For the text-containing cell, return its midpoint in [x, y] coordinate format. 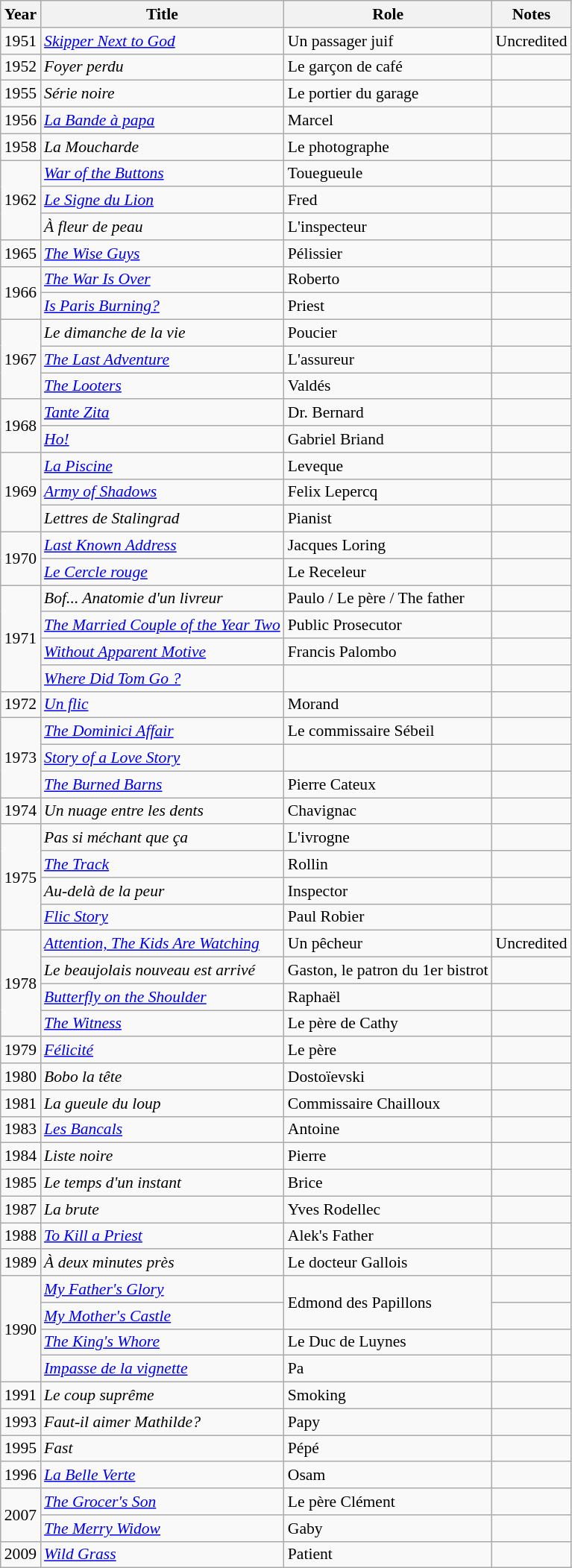
La Piscine [163, 466]
1966 [21, 292]
1955 [21, 94]
Flic Story [163, 917]
Le Cercle rouge [163, 572]
Rollin [388, 864]
Butterfly on the Shoulder [163, 997]
Bobo la tête [163, 1077]
Where Did Tom Go ? [163, 678]
1965 [21, 254]
1980 [21, 1077]
Les Bancals [163, 1130]
2009 [21, 1555]
1958 [21, 147]
À fleur de peau [163, 227]
Leveque [388, 466]
1978 [21, 983]
The Burned Barns [163, 784]
L'assureur [388, 359]
Dostoïevski [388, 1077]
1951 [21, 41]
L'ivrogne [388, 838]
Le père Clément [388, 1502]
Raphaël [388, 997]
Le père de Cathy [388, 1024]
1983 [21, 1130]
Pépé [388, 1449]
Ho! [163, 439]
Gaston, le patron du 1er bistrot [388, 971]
1970 [21, 559]
The King's Whore [163, 1342]
The Looters [163, 386]
Role [388, 14]
Un flic [163, 705]
Priest [388, 306]
L'inspecteur [388, 227]
Le portier du garage [388, 94]
Fred [388, 201]
Without Apparent Motive [163, 652]
Morand [388, 705]
1981 [21, 1103]
1979 [21, 1051]
Pianist [388, 519]
Marcel [388, 121]
La Moucharde [163, 147]
Série noire [163, 94]
Roberto [388, 280]
Paul Robier [388, 917]
Year [21, 14]
Last Known Address [163, 546]
Skipper Next to God [163, 41]
Le garçon de café [388, 67]
Attention, The Kids Are Watching [163, 944]
1952 [21, 67]
The Wise Guys [163, 254]
Pa [388, 1369]
Alek's Father [388, 1236]
1993 [21, 1422]
1989 [21, 1263]
Francis Palombo [388, 652]
1988 [21, 1236]
Commissaire Chailloux [388, 1103]
La brute [163, 1209]
La Bande à papa [163, 121]
Osam [388, 1476]
La Belle Verte [163, 1476]
Le docteur Gallois [388, 1263]
Le Receleur [388, 572]
Pierre Cateux [388, 784]
1967 [21, 359]
Papy [388, 1422]
Army of Shadows [163, 492]
Pierre [388, 1156]
Le Signe du Lion [163, 201]
The Married Couple of the Year Two [163, 626]
Yves Rodellec [388, 1209]
Patient [388, 1555]
The Dominici Affair [163, 731]
Dr. Bernard [388, 413]
1962 [21, 200]
Gabriel Briand [388, 439]
1969 [21, 492]
1956 [21, 121]
Le beaujolais nouveau est arrivé [163, 971]
Impasse de la vignette [163, 1369]
Pas si méchant que ça [163, 838]
1984 [21, 1156]
The Last Adventure [163, 359]
My Mother's Castle [163, 1316]
Le Duc de Luynes [388, 1342]
Poucier [388, 333]
1973 [21, 758]
Foyer perdu [163, 67]
The Witness [163, 1024]
Story of a Love Story [163, 758]
Touegueule [388, 174]
Liste noire [163, 1156]
1974 [21, 811]
1987 [21, 1209]
Inspector [388, 891]
1972 [21, 705]
The War Is Over [163, 280]
Gaby [388, 1528]
1995 [21, 1449]
Félicité [163, 1051]
Tante Zita [163, 413]
1985 [21, 1183]
1996 [21, 1476]
The Grocer's Son [163, 1502]
Is Paris Burning? [163, 306]
Le temps d'un instant [163, 1183]
Title [163, 14]
Wild Grass [163, 1555]
1991 [21, 1396]
La gueule du loup [163, 1103]
Brice [388, 1183]
Public Prosecutor [388, 626]
1990 [21, 1329]
The Merry Widow [163, 1528]
Bof... Anatomie d'un livreur [163, 599]
1975 [21, 878]
1968 [21, 426]
Valdés [388, 386]
Faut-il aimer Mathilde? [163, 1422]
Chavignac [388, 811]
Lettres de Stalingrad [163, 519]
Le coup suprême [163, 1396]
Le père [388, 1051]
The Track [163, 864]
Jacques Loring [388, 546]
1971 [21, 638]
To Kill a Priest [163, 1236]
Le commissaire Sébeil [388, 731]
Un pêcheur [388, 944]
Antoine [388, 1130]
Notes [531, 14]
Edmond des Papillons [388, 1302]
My Father's Glory [163, 1289]
Au-delà de la peur [163, 891]
Le photographe [388, 147]
War of the Buttons [163, 174]
Un nuage entre les dents [163, 811]
Fast [163, 1449]
Un passager juif [388, 41]
Paulo / Le père / The father [388, 599]
Felix Lepercq [388, 492]
Pélissier [388, 254]
Le dimanche de la vie [163, 333]
À deux minutes près [163, 1263]
Smoking [388, 1396]
2007 [21, 1515]
